Pinpoint the cell where the given text exists, returning its [X, Y] midpoint coordinate. 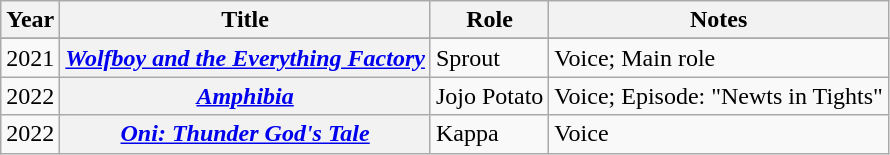
Voice; Episode: "Newts in Tights" [719, 96]
Kappa [489, 134]
Title [246, 20]
Notes [719, 20]
Jojo Potato [489, 96]
Amphibia [246, 96]
Role [489, 20]
Voice; Main role [719, 58]
2021 [30, 58]
Year [30, 20]
Oni: Thunder God's Tale [246, 134]
Sprout [489, 58]
Voice [719, 134]
Wolfboy and the Everything Factory [246, 58]
